Return [x, y] of the center of cell containing provided text 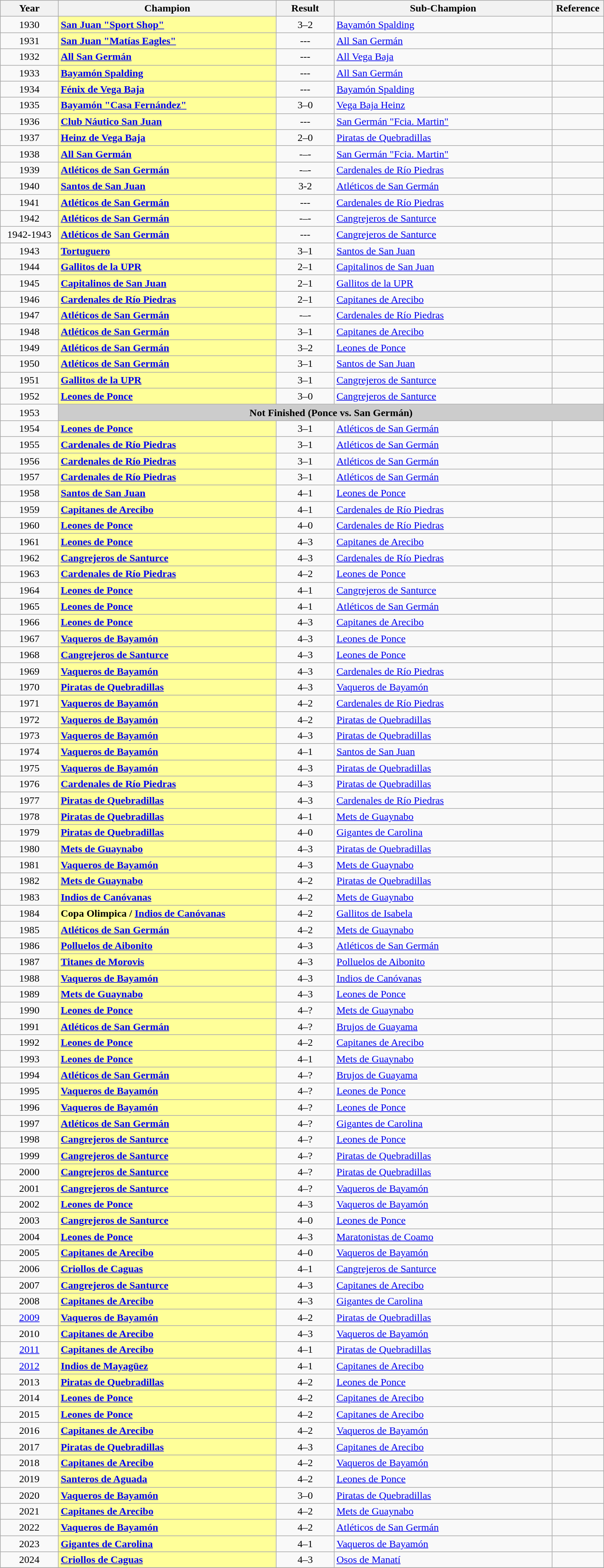
1970 [30, 687]
1946 [30, 299]
Gallitos de Isabela [443, 913]
1991 [30, 1027]
Club Náutico San Juan [167, 121]
2005 [30, 1253]
Reference [578, 8]
1936 [30, 121]
1995 [30, 1091]
Result [305, 8]
2017 [30, 1447]
1958 [30, 493]
1966 [30, 622]
1998 [30, 1140]
1986 [30, 946]
2007 [30, 1285]
1942-1943 [30, 235]
Year [30, 8]
1994 [30, 1075]
2006 [30, 1269]
1978 [30, 816]
Tortuguero [167, 251]
1948 [30, 332]
1969 [30, 671]
1933 [30, 73]
1997 [30, 1123]
1987 [30, 962]
1934 [30, 89]
Maratonistas de Coamo [443, 1237]
1950 [30, 364]
1945 [30, 283]
1971 [30, 703]
1959 [30, 510]
2021 [30, 1512]
1954 [30, 428]
Vega Baja Heinz [443, 105]
1960 [30, 526]
Champion [167, 8]
2012 [30, 1366]
3-2 [305, 186]
San Juan "Sport Shop" [167, 25]
1956 [30, 461]
2001 [30, 1188]
1973 [30, 736]
1984 [30, 913]
1963 [30, 574]
1999 [30, 1156]
2023 [30, 1544]
1953 [30, 412]
Bayamón "Casa Fernández" [167, 105]
1981 [30, 865]
1961 [30, 542]
1952 [30, 396]
2019 [30, 1479]
1943 [30, 251]
Not Finished (Ponce vs. San Germán) [331, 412]
1930 [30, 25]
1975 [30, 768]
2024 [30, 1560]
1993 [30, 1059]
2022 [30, 1528]
Santeros de Aguada [167, 1479]
1964 [30, 590]
2002 [30, 1204]
2009 [30, 1317]
Fénix de Vega Baja [167, 89]
1951 [30, 380]
1931 [30, 41]
1968 [30, 655]
2004 [30, 1237]
1992 [30, 1043]
2014 [30, 1398]
1989 [30, 994]
2016 [30, 1430]
1985 [30, 929]
1942 [30, 219]
1983 [30, 897]
Heinz de Vega Baja [167, 138]
1974 [30, 752]
1940 [30, 186]
All Vega Baja [443, 57]
1977 [30, 800]
1980 [30, 849]
1944 [30, 267]
1990 [30, 1011]
1988 [30, 978]
1935 [30, 105]
1979 [30, 833]
2010 [30, 1334]
1955 [30, 445]
1947 [30, 315]
2008 [30, 1301]
Titanes de Morovis [167, 962]
1967 [30, 639]
2020 [30, 1495]
San Juan "Matías Eagles" [167, 41]
Sub-Champion [443, 8]
2018 [30, 1463]
1939 [30, 170]
2000 [30, 1172]
Osos de Manatí [443, 1560]
Indios de Mayagüez [167, 1366]
1976 [30, 784]
1949 [30, 348]
2013 [30, 1382]
1982 [30, 881]
2–0 [305, 138]
1957 [30, 477]
1941 [30, 203]
Copa Olimpica / Indios de Canóvanas [167, 913]
2011 [30, 1350]
1972 [30, 720]
1996 [30, 1107]
2015 [30, 1414]
1962 [30, 558]
1937 [30, 138]
1965 [30, 606]
1938 [30, 154]
1932 [30, 57]
2003 [30, 1220]
